Pinpoint the cell where the given text exists, returning its (x, y) midpoint coordinate. 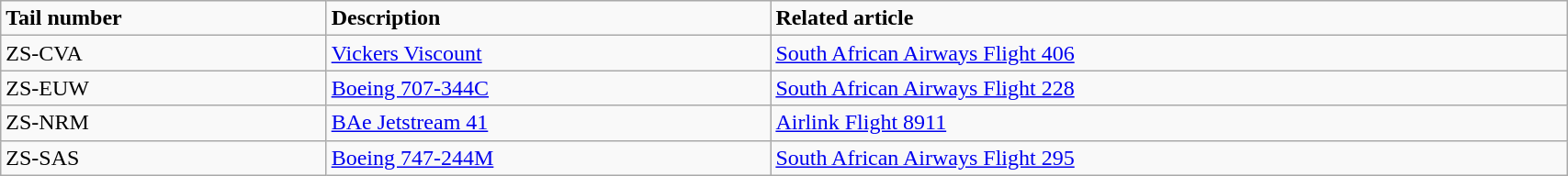
South African Airways Flight 228 (1168, 88)
Description (548, 18)
Boeing 747-244M (548, 158)
South African Airways Flight 406 (1168, 53)
ZS-EUW (164, 88)
ZS-CVA (164, 53)
BAe Jetstream 41 (548, 123)
ZS-NRM (164, 123)
ZS-SAS (164, 158)
Airlink Flight 8911 (1168, 123)
Related article (1168, 18)
South African Airways Flight 295 (1168, 158)
Boeing 707-344C (548, 88)
Tail number (164, 18)
Vickers Viscount (548, 53)
